Find where the given text appears and provide that cell's center as [x, y] coordinate. 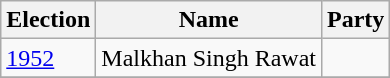
1952 [48, 58]
Election [48, 20]
Name [209, 20]
Malkhan Singh Rawat [209, 58]
Party [356, 20]
